For the text-containing cell, return its midpoint in (x, y) coordinate format. 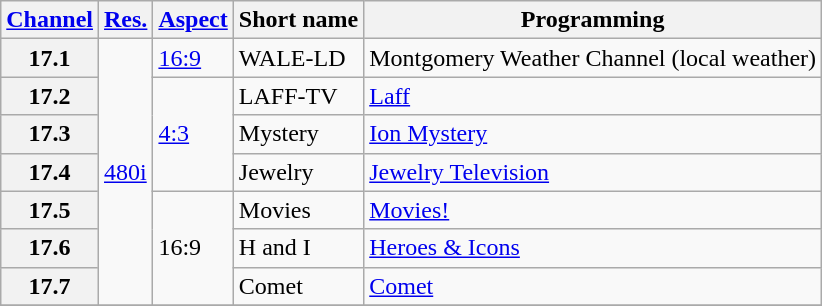
Ion Mystery (593, 134)
17.6 (50, 248)
Channel (50, 20)
Laff (593, 96)
17.3 (50, 134)
Mystery (298, 134)
17.2 (50, 96)
Programming (593, 20)
Aspect (193, 20)
17.5 (50, 210)
Jewelry Television (593, 172)
Short name (298, 20)
480i (126, 172)
Heroes & Icons (593, 248)
Res. (126, 20)
17.7 (50, 286)
H and I (298, 248)
Movies! (593, 210)
Movies (298, 210)
17.1 (50, 58)
Jewelry (298, 172)
LAFF-TV (298, 96)
Montgomery Weather Channel (local weather) (593, 58)
4:3 (193, 134)
WALE-LD (298, 58)
17.4 (50, 172)
